Return the [X, Y] coordinate for the center point of the cell that contains the specified text.  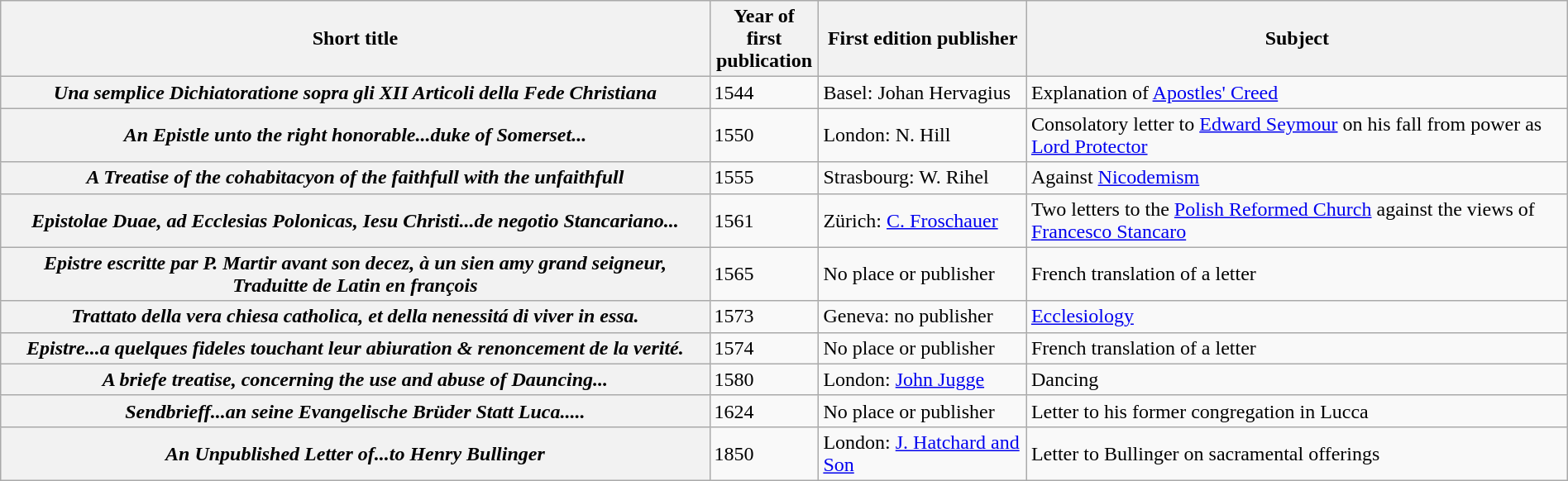
An Unpublished Letter of...to Henry Bullinger [356, 453]
Epistre escritte par P. Martir avant son decez, à un sien amy grand seigneur, Traduitte de Latin en françois [356, 274]
First edition publisher [923, 39]
A briefe treatise, concerning the use and abuse of Dauncing... [356, 379]
1574 [764, 348]
1624 [764, 411]
Zürich: C. Froschauer [923, 220]
1561 [764, 220]
London: J. Hatchard and Son [923, 453]
Letter to Bullinger on sacramental offerings [1297, 453]
1850 [764, 453]
Letter to his former congregation in Lucca [1297, 411]
Ecclesiology [1297, 317]
Explanation of Apostles' Creed [1297, 93]
Trattato della vera chiesa catholica, et della nenessitá di viver in essa. [356, 317]
Sendbrieff...an seine Evangelische Brüder Statt Luca..... [356, 411]
Basel: Johan Hervagius [923, 93]
An Epistle unto the right honorable...duke of Somerset... [356, 136]
A Treatise of the cohabitacyon of the faithfull with the unfaithfull [356, 178]
Strasbourg: W. Rihel [923, 178]
Against Nicodemism [1297, 178]
Subject [1297, 39]
Una semplice Dichiatoratione sopra gli XII Articoli della Fede Christiana [356, 93]
London: N. Hill [923, 136]
1573 [764, 317]
London: John Jugge [923, 379]
1544 [764, 93]
1565 [764, 274]
Short title [356, 39]
1550 [764, 136]
Dancing [1297, 379]
Geneva: no publisher [923, 317]
Year of firstpublication [764, 39]
1555 [764, 178]
Two letters to the Polish Reformed Church against the views of Francesco Stancaro [1297, 220]
Epistolae Duae, ad Ecclesias Polonicas, Iesu Christi...de negotio Stancariano... [356, 220]
1580 [764, 379]
Epistre...a quelques fideles touchant leur abiuration & renoncement de la verité. [356, 348]
Consolatory letter to Edward Seymour on his fall from power as Lord Protector [1297, 136]
